Identify which cell holds the provided text, then report its [x, y] central coordinate. 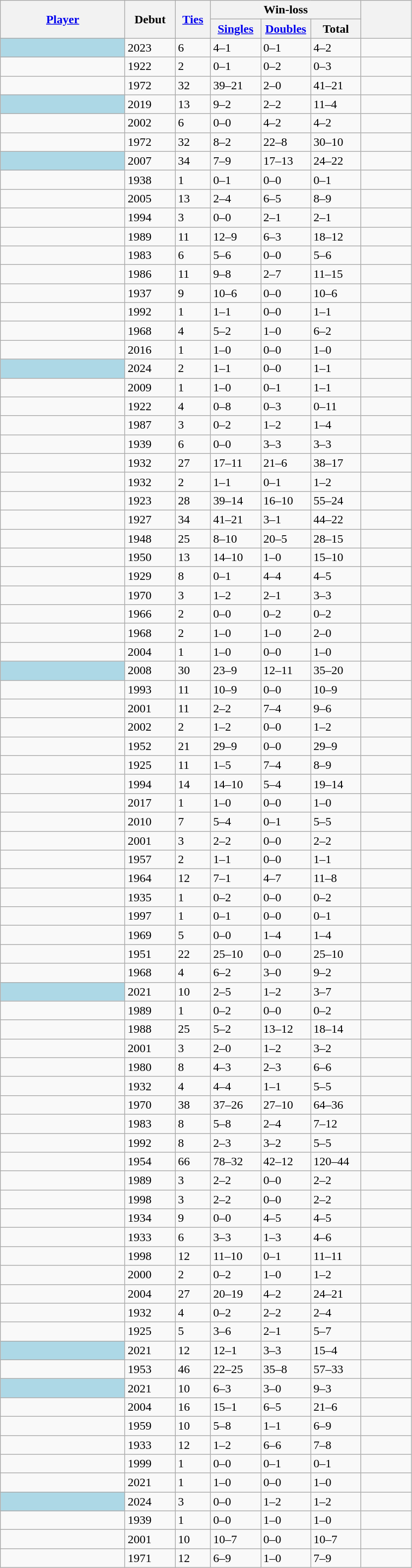
9–3 [336, 1388]
39–21 [235, 85]
21 [193, 746]
2017 [150, 803]
17–13 [286, 161]
2000 [150, 1275]
38 [193, 1105]
27–10 [286, 1105]
17–11 [235, 463]
11–15 [336, 274]
1966 [150, 614]
1–5 [235, 765]
1935 [150, 897]
2009 [150, 387]
1923 [150, 501]
1980 [150, 1067]
57–33 [336, 1369]
1971 [150, 1558]
1988 [150, 1029]
1993 [150, 690]
8–10 [235, 538]
2008 [150, 671]
35–20 [336, 671]
30–10 [336, 142]
14 [193, 784]
2010 [150, 821]
23–9 [235, 671]
11–8 [336, 878]
1938 [150, 180]
Singles [235, 29]
1–3 [286, 1237]
Ties [193, 19]
1986 [150, 274]
1957 [150, 860]
15–1 [235, 1407]
64–36 [336, 1105]
1937 [150, 293]
28 [193, 501]
42–12 [286, 1162]
12–1 [235, 1350]
11–4 [336, 104]
5–7 [336, 1331]
4–1 [235, 48]
3–6 [235, 1331]
2–5 [235, 992]
24–22 [336, 161]
1999 [150, 1464]
12–11 [286, 671]
Player [63, 19]
4–6 [336, 1237]
9–6 [336, 708]
1952 [150, 746]
35–8 [286, 1369]
2007 [150, 161]
Doubles [286, 29]
2019 [150, 104]
1987 [150, 425]
37–26 [235, 1105]
19–14 [336, 784]
2–7 [286, 274]
1951 [150, 954]
16 [193, 1407]
15–4 [336, 1350]
Total [336, 29]
39–14 [235, 501]
1959 [150, 1426]
2016 [150, 350]
44–22 [336, 519]
120–44 [336, 1162]
Win-loss [286, 10]
55–24 [336, 501]
0–8 [235, 406]
13–12 [286, 1029]
20–5 [286, 538]
78–32 [235, 1162]
11–11 [336, 1256]
3–1 [286, 519]
1969 [150, 935]
38–17 [336, 463]
18–12 [336, 237]
1948 [150, 538]
1964 [150, 878]
4–3 [235, 1067]
Debut [150, 19]
1954 [150, 1162]
7–8 [336, 1445]
22–8 [286, 142]
15–10 [336, 558]
1927 [150, 519]
1953 [150, 1369]
24–21 [336, 1294]
1950 [150, 558]
7–1 [235, 878]
7 [193, 821]
2023 [150, 48]
18–14 [336, 1029]
1929 [150, 576]
20–19 [235, 1294]
28–15 [336, 538]
1997 [150, 916]
30 [193, 671]
16–10 [286, 501]
11–10 [235, 1256]
66 [193, 1162]
2005 [150, 198]
7–12 [336, 1124]
12–9 [235, 237]
8–2 [235, 142]
3–7 [336, 992]
0–11 [336, 406]
9–8 [235, 274]
46 [193, 1369]
1934 [150, 1218]
22 [193, 954]
4–7 [286, 878]
22–25 [235, 1369]
